Determine the [x, y] coordinate at the center of the cell enclosing the given text.  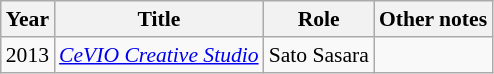
2013 [28, 55]
Year [28, 19]
CeVIO Creative Studio [159, 55]
Role [319, 19]
Other notes [433, 19]
Sato Sasara [319, 55]
Title [159, 19]
